Output the (x, y) coordinate of the center of the cell containing the given text.  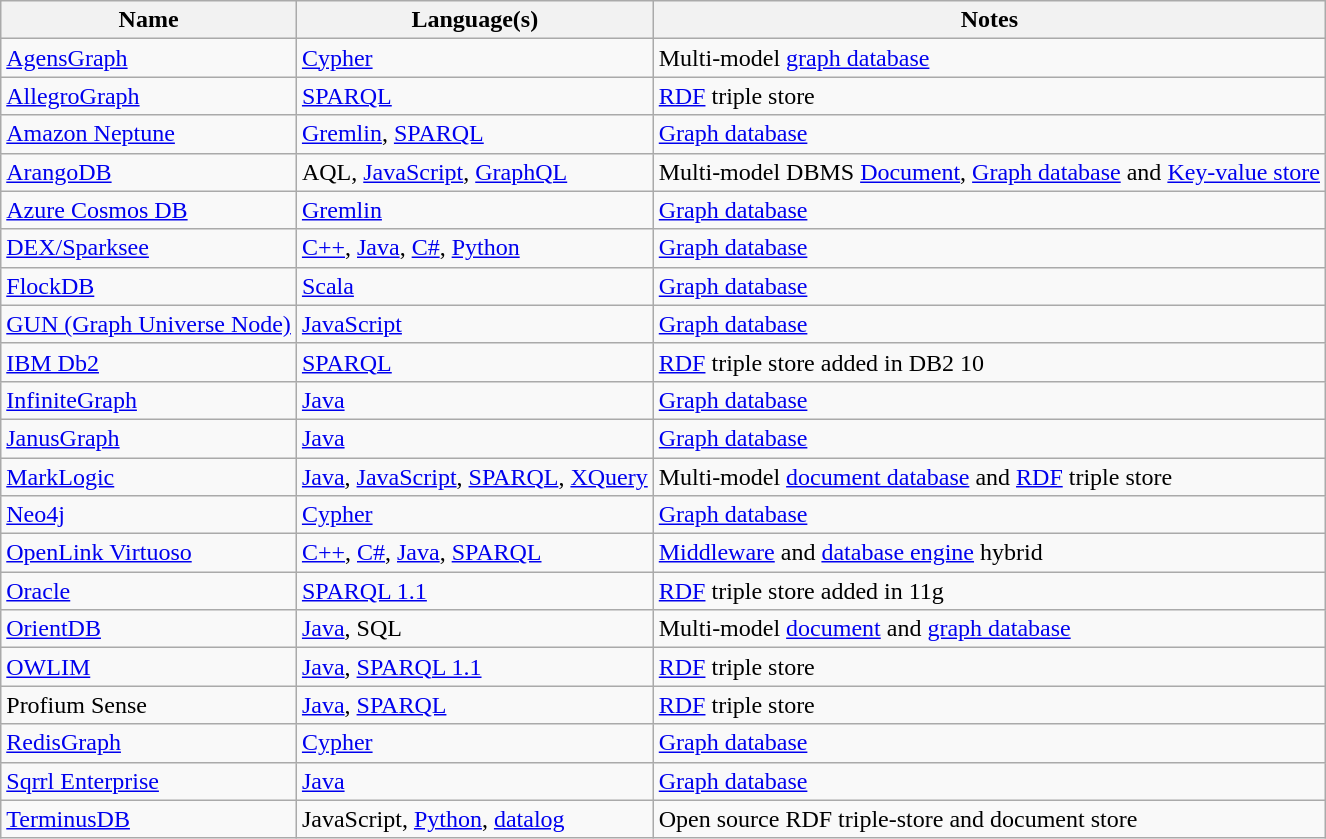
SPARQL 1.1 (474, 591)
IBM Db2 (149, 362)
GUN (Graph Universe Node) (149, 324)
Java, SQL (474, 629)
AQL, JavaScript, GraphQL (474, 172)
Amazon Neptune (149, 134)
Language(s) (474, 20)
RDF triple store added in 11g (989, 591)
Scala (474, 286)
Profium Sense (149, 705)
OrientDB (149, 629)
Java, SPARQL 1.1 (474, 667)
Multi-model DBMS Document, Graph database and Key-value store (989, 172)
Notes (989, 20)
TerminusDB (149, 819)
Sqrrl Enterprise (149, 781)
OpenLink Virtuoso (149, 553)
JavaScript, Python, datalog (474, 819)
JanusGraph (149, 438)
Middleware and database engine hybrid (989, 553)
Multi-model graph database (989, 58)
C++, C#, Java, SPARQL (474, 553)
Open source RDF triple-store and document store (989, 819)
AgensGraph (149, 58)
DEX/Sparksee (149, 248)
Gremlin (474, 210)
Azure Cosmos DB (149, 210)
Multi-model document database and RDF triple store (989, 477)
FlockDB (149, 286)
Neo4j (149, 515)
RedisGraph (149, 743)
AllegroGraph (149, 96)
OWLIM (149, 667)
Java, JavaScript, SPARQL, XQuery (474, 477)
RDF triple store added in DB2 10 (989, 362)
Name (149, 20)
Java, SPARQL (474, 705)
InfiniteGraph (149, 400)
JavaScript (474, 324)
C++, Java, C#, Python (474, 248)
Oracle (149, 591)
Multi-model document and graph database (989, 629)
MarkLogic (149, 477)
Gremlin, SPARQL (474, 134)
ArangoDB (149, 172)
